Return [x, y] of the center of cell containing provided text 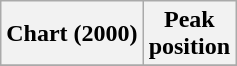
Peakposition [189, 34]
Chart (2000) [72, 34]
